Detect which cell encompasses the target text, then output its [X, Y] center coordinate. 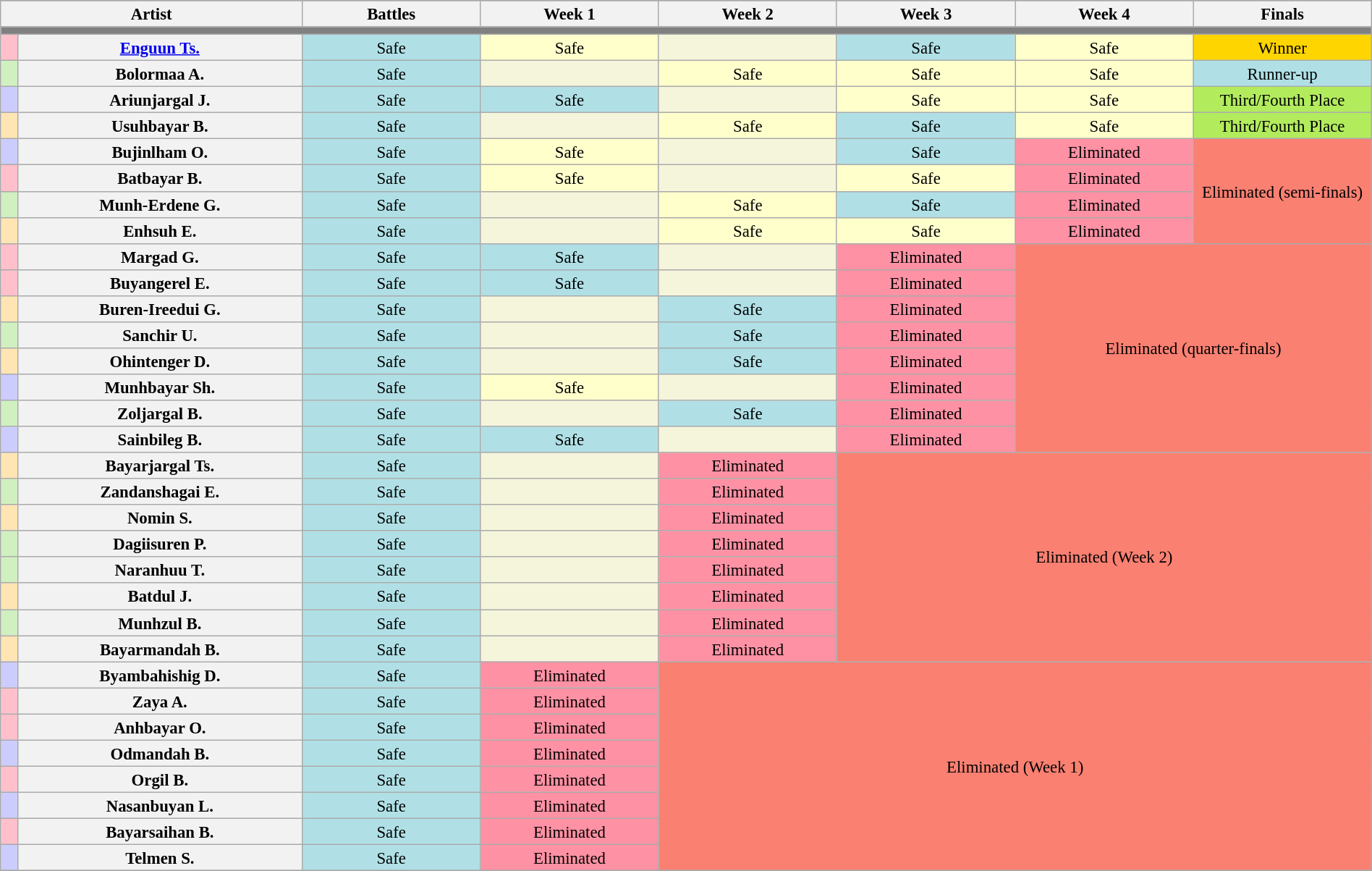
Bayarsaihan B. [159, 831]
Enhsuh E. [159, 230]
Zoljargal B. [159, 413]
Week 1 [569, 14]
Eliminated (quarter-finals) [1194, 348]
Bujinlham O. [159, 152]
Orgil B. [159, 779]
Nasanbuyan L. [159, 805]
Runner-up [1282, 74]
Ohintenger D. [159, 361]
Bolormaa A. [159, 74]
Battles [391, 14]
Artist [152, 14]
Usuhbayar B. [159, 126]
Eliminated (Week 1) [1015, 766]
Naranhuu T. [159, 571]
Ariunjargal J. [159, 100]
Dagiisuren P. [159, 544]
Byambahishig D. [159, 675]
Munhzul B. [159, 623]
Week 3 [926, 14]
Bayarjargal Ts. [159, 466]
Enguun Ts. [159, 48]
Bayarmandah B. [159, 649]
Batdul J. [159, 597]
Telmen S. [159, 858]
Eliminated (Week 2) [1104, 557]
Week 2 [748, 14]
Eliminated (semi-finals) [1282, 191]
Anhbayar O. [159, 727]
Munh-Erdene G. [159, 204]
Zaya A. [159, 701]
Munhbayar Sh. [159, 387]
Margad G. [159, 256]
Winner [1282, 48]
Batbayar B. [159, 178]
Nomin S. [159, 518]
Sanchir U. [159, 335]
Odmandah B. [159, 753]
Zandanshagai E. [159, 492]
Buren-Ireedui G. [159, 309]
Finals [1282, 14]
Week 4 [1104, 14]
Buyangerel E. [159, 282]
Sainbileg B. [159, 439]
